Find where the given text appears and provide that cell's center as [x, y] coordinate. 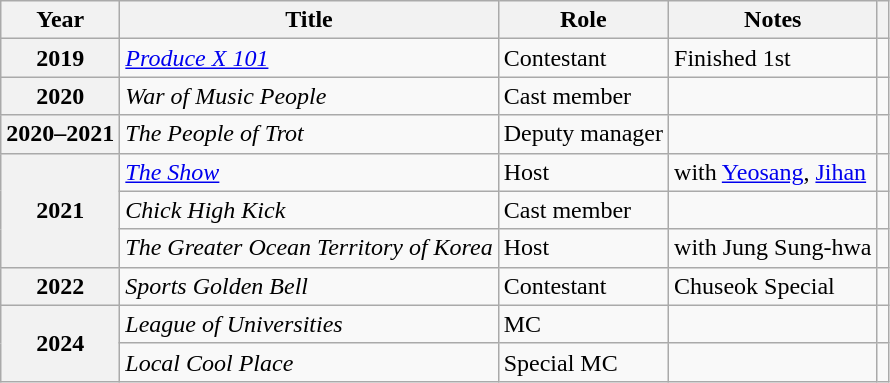
The Show [309, 172]
Chuseok Special [773, 286]
with Jung Sung-hwa [773, 248]
Finished 1st [773, 58]
2020–2021 [60, 134]
Chick High Kick [309, 210]
2022 [60, 286]
The People of Trot [309, 134]
Notes [773, 20]
MC [583, 324]
Title [309, 20]
War of Music People [309, 96]
Sports Golden Bell [309, 286]
2021 [60, 210]
League of Universities [309, 324]
Local Cool Place [309, 362]
2024 [60, 343]
Role [583, 20]
Produce X 101 [309, 58]
Special MC [583, 362]
with Yeosang, Jihan [773, 172]
Year [60, 20]
Deputy manager [583, 134]
2019 [60, 58]
The Greater Ocean Territory of Korea [309, 248]
2020 [60, 96]
